Locate the cell with the specified text and output its (X, Y) center coordinate. 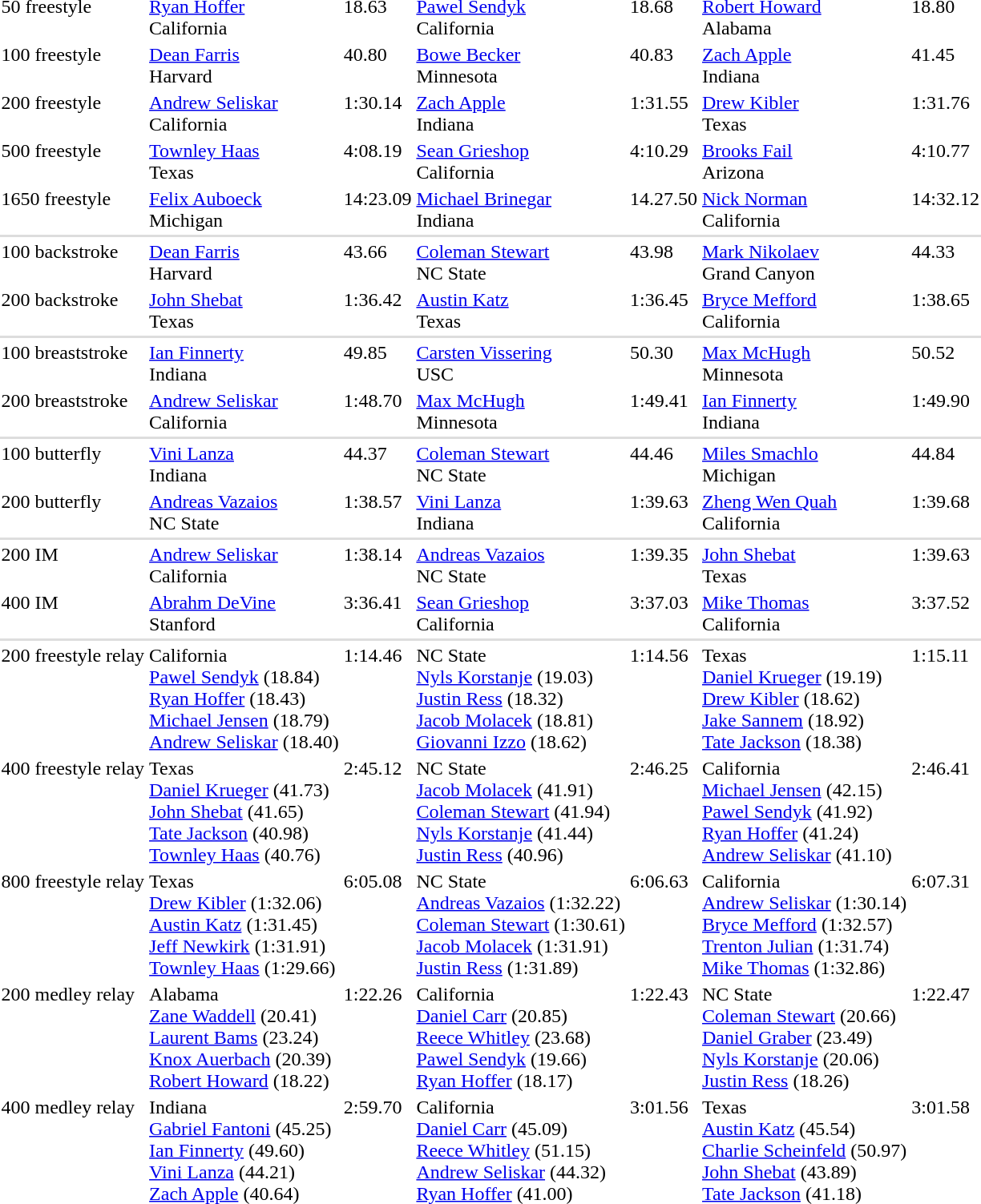
4:08.19 (377, 162)
TexasDaniel Krueger (19.19)Drew Kibler (18.62)Jake Sannem (18.92) Tate Jackson (18.38) (805, 699)
40.83 (664, 66)
1:49.41 (664, 412)
43.98 (664, 263)
1:15.11 (946, 699)
CaliforniaDaniel Carr (20.85)Reece Whitley (23.68) Pawel Sendyk (19.66) Ryan Hoffer (18.17) (521, 1037)
50.30 (664, 364)
200 butterfly (73, 513)
1:36.42 (377, 311)
1:39.68 (946, 513)
400 freestyle relay (73, 811)
2:46.41 (946, 811)
1:38.65 (946, 311)
1:38.14 (377, 566)
800 freestyle relay (73, 924)
Felix AuboeckMichigan (244, 210)
Austin KatzTexas (521, 311)
41.45 (946, 66)
1:39.35 (664, 566)
Mike Thomas California (805, 614)
1:36.45 (664, 311)
14:32.12 (946, 210)
1650 freestyle (73, 210)
200 IM (73, 566)
14.27.50 (664, 210)
NC StateNyls Korstanje (19.03)Justin Ress (18.32)Jacob Molacek (18.81)Giovanni Izzo (18.62) (521, 699)
1:14.56 (664, 699)
3:37.03 (664, 614)
NC StateJacob Molacek (41.91)Coleman Stewart (41.94)Nyls Korstanje (41.44)Justin Ress (40.96) (521, 811)
44.84 (946, 465)
CaliforniaAndrew Seliskar (1:30.14)Bryce Mefford (1:32.57)Trenton Julian (1:31.74)Mike Thomas (1:32.86) (805, 924)
1:30.14 (377, 114)
44.33 (946, 263)
1:22.43 (664, 1037)
NC StateAndreas Vazaios (1:32.22)Coleman Stewart (1:30.61)Jacob Molacek (1:31.91)Justin Ress (1:31.89) (521, 924)
Miles SmachloMichigan (805, 465)
NC StateColeman Stewart (20.66) Daniel Graber (23.49) Nyls Korstanje (20.06) Justin Ress (18.26) (805, 1037)
Drew KiblerTexas (805, 114)
50.52 (946, 364)
3:37.52 (946, 614)
14:23.09 (377, 210)
200 freestyle (73, 114)
200 backstroke (73, 311)
Carsten VisseringUSC (521, 364)
Nick NormanCalifornia (805, 210)
3:36.41 (377, 614)
1:49.90 (946, 412)
200 breaststroke (73, 412)
CaliforniaMichael Jensen (42.15) Pawel Sendyk (41.92) Ryan Hoffer (41.24) Andrew Seliskar (41.10) (805, 811)
100 freestyle (73, 66)
Townley HaasTexas (244, 162)
40.80 (377, 66)
1:14.46 (377, 699)
200 freestyle relay (73, 699)
1:22.47 (946, 1037)
Abrahm DeVine Stanford (244, 614)
44.37 (377, 465)
4:10.29 (664, 162)
1:38.57 (377, 513)
43.66 (377, 263)
4:10.77 (946, 162)
TexasDrew Kibler (1:32.06)Austin Katz (1:31.45)Jeff Newkirk (1:31.91)Townley Haas (1:29.66) (244, 924)
2:46.25 (664, 811)
100 butterfly (73, 465)
6:06.63 (664, 924)
100 backstroke (73, 263)
Zheng Wen QuahCalifornia (805, 513)
44.46 (664, 465)
1:31.76 (946, 114)
500 freestyle (73, 162)
Bowe BeckerMinnesota (521, 66)
49.85 (377, 364)
TexasDaniel Krueger (41.73)John Shebat (41.65)Tate Jackson (40.98) Townley Haas (40.76) (244, 811)
Brooks FailArizona (805, 162)
2:45.12 (377, 811)
200 medley relay (73, 1037)
6:05.08 (377, 924)
Michael BrinegarIndiana (521, 210)
Mark NikolaevGrand Canyon (805, 263)
Bryce MeffordCalifornia (805, 311)
1:48.70 (377, 412)
1:31.55 (664, 114)
1:22.26 (377, 1037)
CaliforniaPawel Sendyk (18.84)Ryan Hoffer (18.43) Michael Jensen (18.79) Andrew Seliskar (18.40) (244, 699)
100 breaststroke (73, 364)
AlabamaZane Waddell (20.41)Laurent Bams (23.24) Knox Auerbach (20.39) Robert Howard (18.22) (244, 1037)
6:07.31 (946, 924)
400 IM (73, 614)
